Provide the [x, y] coordinate of the cell's center where the given text is located.  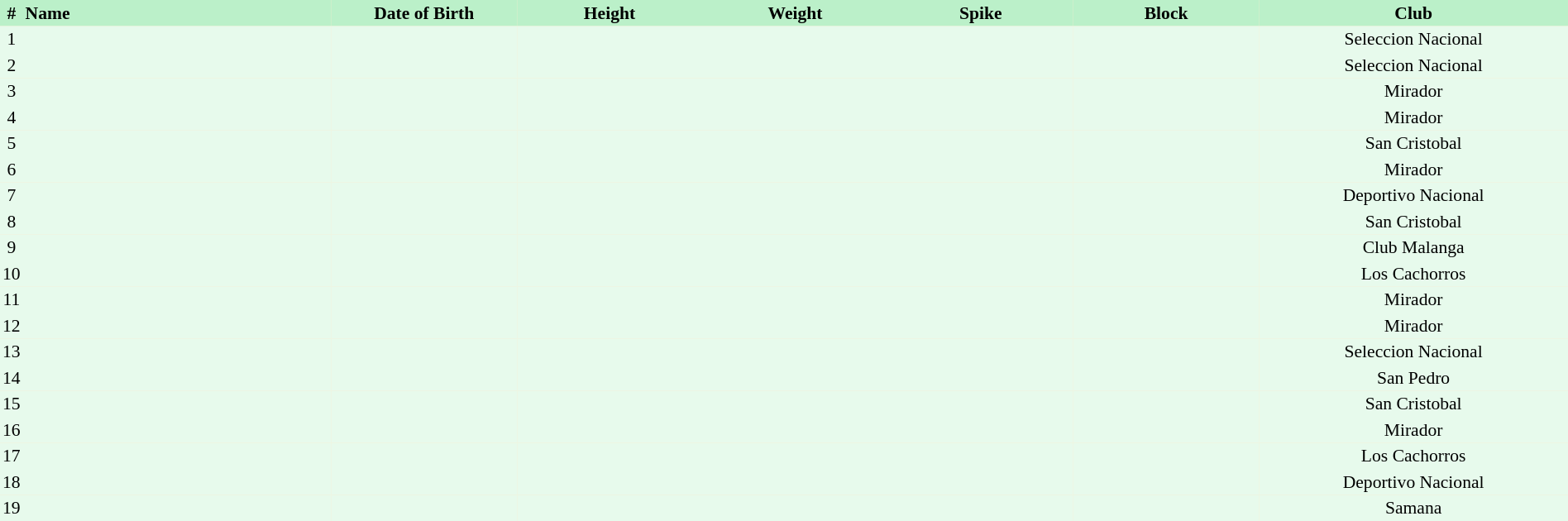
6 [12, 170]
3 [12, 91]
9 [12, 248]
Club Malanga [1413, 248]
8 [12, 222]
San Pedro [1413, 378]
7 [12, 195]
13 [12, 352]
10 [12, 274]
12 [12, 326]
Block [1166, 13]
Spike [981, 13]
11 [12, 299]
2 [12, 65]
Weight [796, 13]
1 [12, 40]
17 [12, 456]
# [12, 13]
19 [12, 508]
16 [12, 430]
5 [12, 144]
15 [12, 404]
Name [177, 13]
Samana [1413, 508]
Height [610, 13]
Club [1413, 13]
18 [12, 482]
4 [12, 117]
Date of Birth [424, 13]
14 [12, 378]
